For the text-containing cell, return its midpoint in [X, Y] coordinate format. 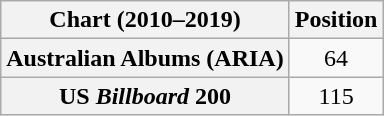
Position [336, 20]
US Billboard 200 [145, 96]
115 [336, 96]
Australian Albums (ARIA) [145, 58]
64 [336, 58]
Chart (2010–2019) [145, 20]
